Scan for the cell matching the given text and deliver its (x, y) coordinate at center. 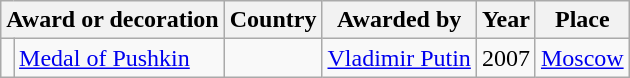
Moscow (582, 58)
Vladimir Putin (399, 58)
Place (582, 20)
2007 (506, 58)
Medal of Pushkin (120, 58)
Year (506, 20)
Country (273, 20)
Award or decoration (112, 20)
Awarded by (399, 20)
